Pinpoint the cell where the given text exists, returning its [x, y] midpoint coordinate. 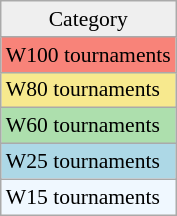
W100 tournaments [88, 55]
Category [88, 19]
W60 tournaments [88, 126]
W80 tournaments [88, 90]
W15 tournaments [88, 197]
W25 tournaments [88, 162]
